Determine the (X, Y) coordinate at the center of the cell enclosing the given text.  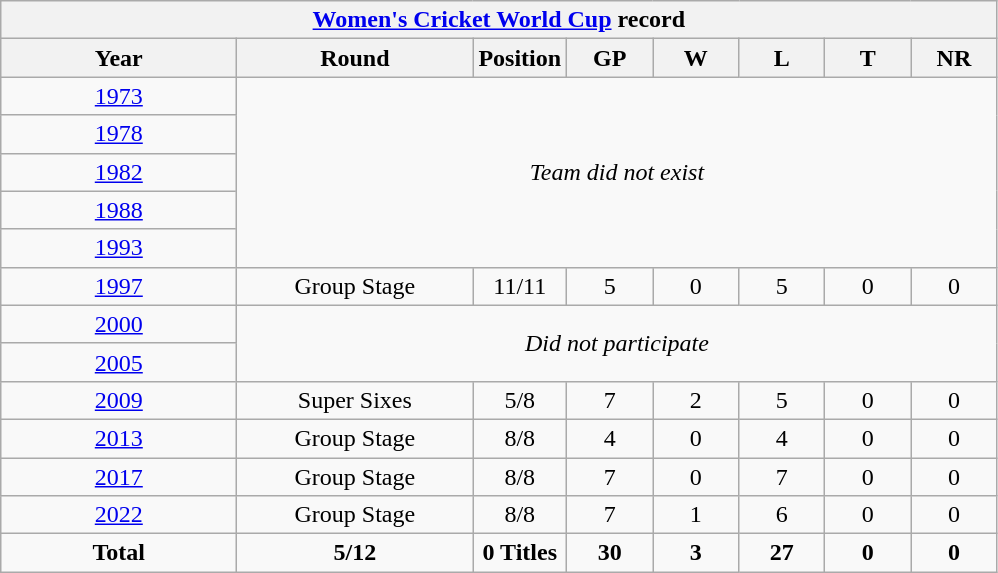
GP (610, 58)
1997 (119, 286)
2 (696, 400)
Position (520, 58)
2022 (119, 515)
1 (696, 515)
W (696, 58)
Year (119, 58)
5/12 (355, 553)
30 (610, 553)
3 (696, 553)
0 Titles (520, 553)
Total (119, 553)
2017 (119, 477)
5/8 (520, 400)
1993 (119, 248)
T (868, 58)
2000 (119, 324)
1973 (119, 96)
Team did not exist (617, 172)
L (782, 58)
NR (954, 58)
11/11 (520, 286)
2013 (119, 438)
Did not participate (617, 343)
1982 (119, 172)
Super Sixes (355, 400)
2005 (119, 362)
1978 (119, 134)
6 (782, 515)
Women's Cricket World Cup record (499, 20)
2009 (119, 400)
Round (355, 58)
1988 (119, 210)
27 (782, 553)
